Locate the cell with the specified text and output its (X, Y) center coordinate. 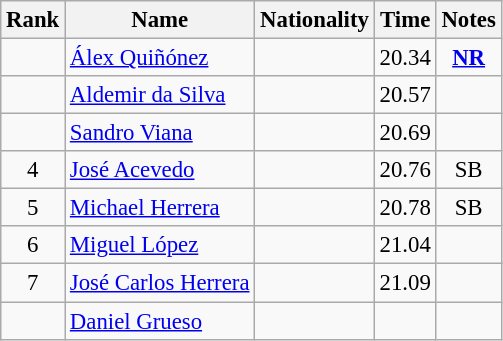
21.09 (405, 283)
20.57 (405, 95)
Name (160, 20)
José Acevedo (160, 170)
21.04 (405, 245)
Rank (33, 20)
Nationality (314, 20)
20.69 (405, 133)
NR (468, 58)
20.76 (405, 170)
Aldemir da Silva (160, 95)
20.34 (405, 58)
José Carlos Herrera (160, 283)
Daniel Grueso (160, 321)
Sandro Viana (160, 133)
7 (33, 283)
Álex Quiñónez (160, 58)
20.78 (405, 208)
6 (33, 245)
5 (33, 208)
Michael Herrera (160, 208)
Notes (468, 20)
4 (33, 170)
Miguel López (160, 245)
Time (405, 20)
